Return the (x, y) coordinate for the center point of the cell that contains the specified text.  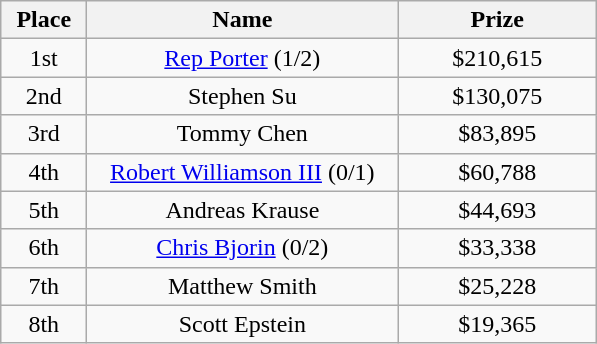
Tommy Chen (242, 134)
$33,338 (498, 248)
$25,228 (498, 286)
$44,693 (498, 210)
$83,895 (498, 134)
3rd (44, 134)
Stephen Su (242, 96)
Rep Porter (1/2) (242, 58)
$60,788 (498, 172)
Chris Bjorin (0/2) (242, 248)
Place (44, 20)
7th (44, 286)
4th (44, 172)
2nd (44, 96)
5th (44, 210)
Matthew Smith (242, 286)
Name (242, 20)
Robert Williamson III (0/1) (242, 172)
6th (44, 248)
Andreas Krause (242, 210)
1st (44, 58)
Scott Epstein (242, 324)
$19,365 (498, 324)
Prize (498, 20)
$130,075 (498, 96)
8th (44, 324)
$210,615 (498, 58)
